From the cell containing the given text, extract its center point as (x, y) coordinate. 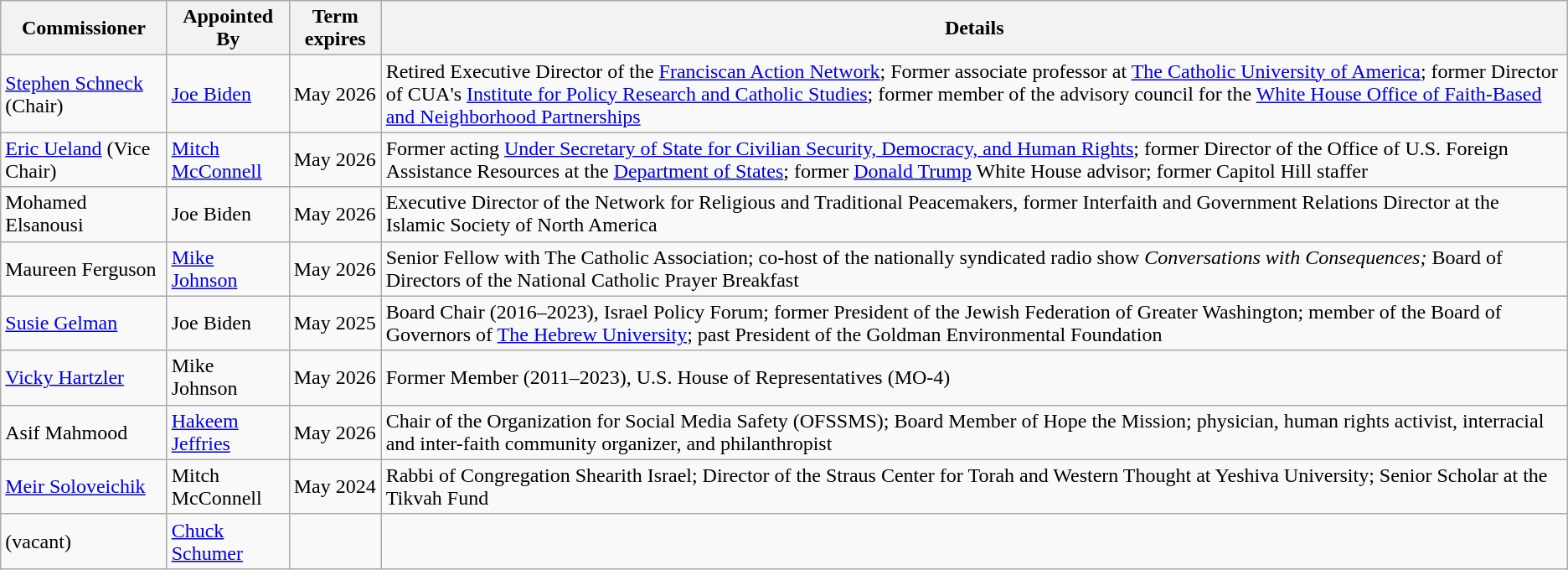
May 2025 (335, 324)
Commissioner (84, 28)
Chuck Schumer (228, 541)
Appointed By (228, 28)
May 2024 (335, 486)
Hakeem Jeffries (228, 433)
Details (974, 28)
Susie Gelman (84, 324)
Asif Mahmood (84, 433)
Former Member (2011–2023), U.S. House of Representatives (MO-4) (974, 377)
(vacant) (84, 541)
Vicky Hartzler (84, 377)
Stephen Schneck (Chair) (84, 94)
Meir Soloveichik (84, 486)
Maureen Ferguson (84, 268)
Mohamed Elsanousi (84, 215)
Term expires (335, 28)
Eric Ueland (Vice Chair) (84, 159)
